Output the [x, y] coordinate of the center of the cell containing the given text.  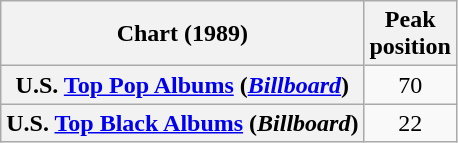
Peakposition [410, 34]
Chart (1989) [182, 34]
U.S. Top Pop Albums (Billboard) [182, 85]
U.S. Top Black Albums (Billboard) [182, 123]
70 [410, 85]
22 [410, 123]
